Identify which cell holds the provided text, then report its (x, y) central coordinate. 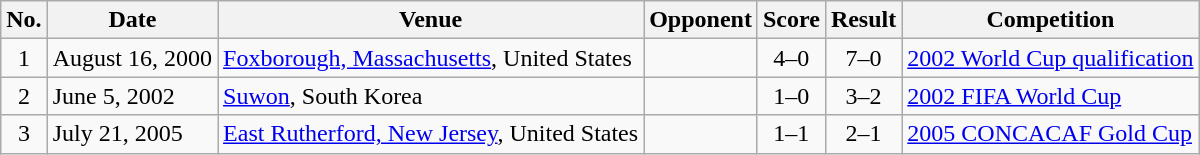
3–2 (863, 96)
East Rutherford, New Jersey, United States (431, 134)
Suwon, South Korea (431, 96)
Venue (431, 20)
7–0 (863, 58)
June 5, 2002 (132, 96)
No. (24, 20)
2–1 (863, 134)
2005 CONCACAF Gold Cup (1050, 134)
2002 World Cup qualification (1050, 58)
Date (132, 20)
2 (24, 96)
Foxborough, Massachusetts, United States (431, 58)
Opponent (701, 20)
1–0 (791, 96)
Competition (1050, 20)
Result (863, 20)
1–1 (791, 134)
Score (791, 20)
July 21, 2005 (132, 134)
2002 FIFA World Cup (1050, 96)
1 (24, 58)
3 (24, 134)
August 16, 2000 (132, 58)
4–0 (791, 58)
